Scan for the cell matching the given text and deliver its [X, Y] coordinate at center. 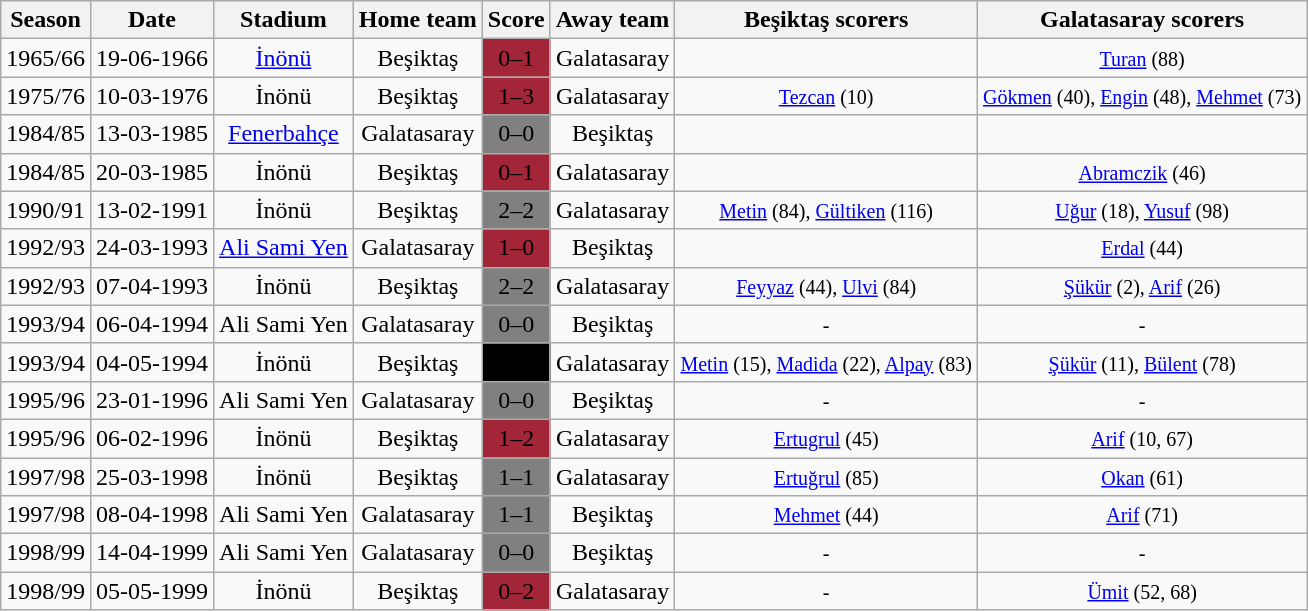
Şükür (2), Arif (26) [1142, 286]
Beşiktaş scorers [826, 20]
06-02-1996 [152, 438]
24-03-1993 [152, 248]
08-04-1998 [152, 515]
Ertugrul (45) [826, 438]
07-04-1993 [152, 286]
Ümit (52, 68) [1142, 591]
19-06-1966 [152, 58]
Fenerbahçe [284, 134]
Galatasaray scorers [1142, 20]
Home team [418, 20]
1990/91 [46, 210]
13-03-1985 [152, 134]
1965/66 [46, 58]
Arif (10, 67) [1142, 438]
13-02-1991 [152, 210]
Score [516, 20]
23-01-1996 [152, 400]
Mehmet (44) [826, 515]
Arif (71) [1142, 515]
10-03-1976 [152, 96]
1975/76 [46, 96]
1–2 [516, 438]
25-03-1998 [152, 477]
05-05-1999 [152, 591]
Metin (15), Madida (22), Alpay (83) [826, 362]
Abramczik (46) [1142, 172]
Ertuğrul (85) [826, 477]
Metin (84), Gültiken (116) [826, 210]
20-03-1985 [152, 172]
Şükür (11), Bülent (78) [1142, 362]
06-04-1994 [152, 324]
1–0 [516, 248]
Date [152, 20]
14-04-1999 [152, 553]
3–2 [516, 362]
04-05-1994 [152, 362]
Season [46, 20]
Okan (61) [1142, 477]
Tezcan (10) [826, 96]
Feyyaz (44), Ulvi (84) [826, 286]
Gökmen (40), Engin (48), Mehmet (73) [1142, 96]
Stadium [284, 20]
1–3 [516, 96]
Erdal (44) [1142, 248]
Away team [612, 20]
Turan (88) [1142, 58]
0–2 [516, 591]
Uğur (18), Yusuf (98) [1142, 210]
